Return [x, y] of the center of cell containing provided text 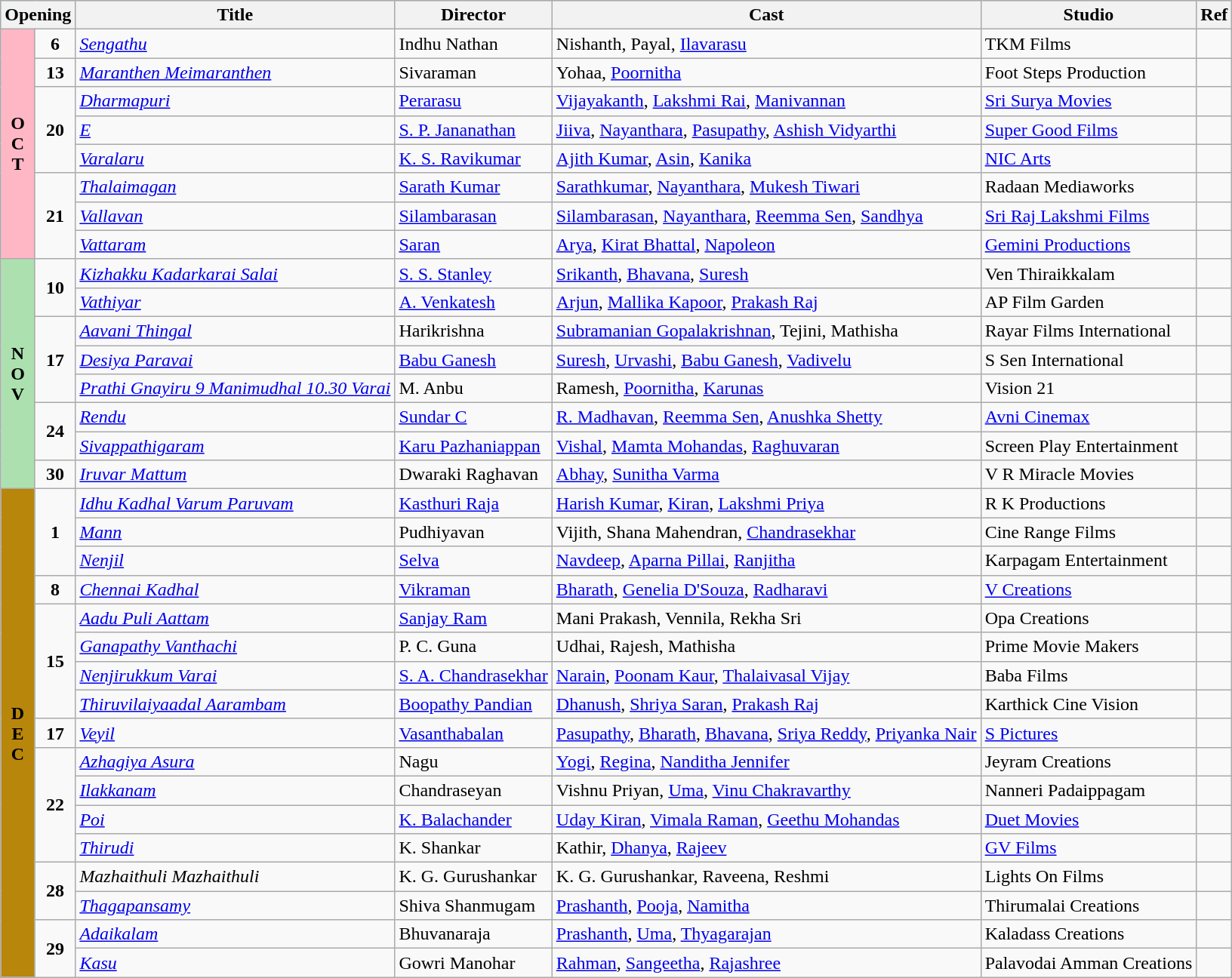
Screen Play Entertainment [1089, 446]
S. P. Jananathan [473, 130]
Vishal, Mamta Mohandas, Raghuvaran [766, 446]
Ajith Kumar, Asin, Kanika [766, 158]
Navdeep, Aparna Pillai, Ranjitha [766, 561]
30 [55, 475]
K. G. Gurushankar [473, 877]
Adaikalam [236, 934]
Poi [236, 819]
Sri Raj Lakshmi Films [1089, 216]
Thagapansamy [236, 906]
Thirudi [236, 848]
Ven Thiraikkalam [1089, 273]
Super Good Films [1089, 130]
Maranthen Meimaranthen [236, 72]
21 [55, 216]
Perarasu [473, 101]
Baba Films [1089, 675]
Nenjirukkum Varai [236, 675]
Selva [473, 561]
Cine Range Films [1089, 532]
Vasanthabalan [473, 733]
K. S. Ravikumar [473, 158]
Mani Prakash, Vennila, Rekha Sri [766, 618]
Pudhiyavan [473, 532]
TKM Films [1089, 44]
Silambarasan [473, 216]
Lights On Films [1089, 877]
Vattaram [236, 244]
Prashanth, Uma, Thyagarajan [766, 934]
Iruvar Mattum [236, 475]
Chennai Kadhal [236, 589]
Sivaraman [473, 72]
S. S. Stanley [473, 273]
Sanjay Ram [473, 618]
Shiva Shanmugam [473, 906]
Karu Pazhaniappan [473, 446]
NIC Arts [1089, 158]
S Sen International [1089, 360]
Nanneri Padaippagam [1089, 790]
Nishanth, Payal, Ilavarasu [766, 44]
Harikrishna [473, 331]
Vision 21 [1089, 389]
6 [55, 44]
Kathir, Dhanya, Rajeev [766, 848]
S. A. Chandrasekhar [473, 675]
Abhay, Sunitha Varma [766, 475]
Kasu [236, 963]
Vikraman [473, 589]
Jiiva, Nayanthara, Pasupathy, Ashish Vidyarthi [766, 130]
Thiruvilaiyaadal Aarambam [236, 704]
Kasthuri Raja [473, 503]
Veyil [236, 733]
22 [55, 804]
10 [55, 288]
Chandraseyan [473, 790]
Babu Ganesh [473, 360]
Thalaimagan [236, 187]
OCT [18, 144]
Studio [1089, 15]
Arjun, Mallika Kapoor, Prakash Raj [766, 302]
Avni Cinemax [1089, 417]
Gowri Manohar [473, 963]
Uday Kiran, Vimala Raman, Geethu Mohandas [766, 819]
S Pictures [1089, 733]
8 [55, 589]
DEC [18, 733]
Jeyram Creations [1089, 761]
Prime Movie Makers [1089, 647]
K. Balachander [473, 819]
AP Film Garden [1089, 302]
Vathiyar [236, 302]
Sarathkumar, Nayanthara, Mukesh Tiwari [766, 187]
Nenjil [236, 561]
Thirumalai Creations [1089, 906]
K. G. Gurushankar, Raveena, Reshmi [766, 877]
Vijayakanth, Lakshmi Rai, Manivannan [766, 101]
V R Miracle Movies [1089, 475]
20 [55, 130]
Title [236, 15]
Azhagiya Asura [236, 761]
Dharmapuri [236, 101]
Dhanush, Shriya Saran, Prakash Raj [766, 704]
Karthick Cine Vision [1089, 704]
Sarath Kumar [473, 187]
Sivappathigaram [236, 446]
Radaan Mediaworks [1089, 187]
Director [473, 15]
Sengathu [236, 44]
Yogi, Regina, Nanditha Jennifer [766, 761]
Gemini Productions [1089, 244]
R. Madhavan, Reemma Sen, Anushka Shetty [766, 417]
Yohaa, Poornitha [766, 72]
Ramesh, Poornitha, Karunas [766, 389]
V Creations [1089, 589]
Pasupathy, Bharath, Bhavana, Sriya Reddy, Priyanka Nair [766, 733]
Arya, Kirat Bhattal, Napoleon [766, 244]
Bhuvanaraja [473, 934]
Sundar C [473, 417]
Rahman, Sangeetha, Rajashree [766, 963]
Aavani Thingal [236, 331]
P. C. Guna [473, 647]
1 [55, 532]
K. Shankar [473, 848]
Palavodai Amman Creations [1089, 963]
Mann [236, 532]
Opening [38, 15]
Desiya Paravai [236, 360]
Sri Surya Movies [1089, 101]
Indhu Nathan [473, 44]
E [236, 130]
Rendu [236, 417]
Karpagam Entertainment [1089, 561]
Prashanth, Pooja, Namitha [766, 906]
Ilakkanam [236, 790]
Saran [473, 244]
Opa Creations [1089, 618]
Vallavan [236, 216]
Prathi Gnayiru 9 Manimudhal 10.30 Varai [236, 389]
15 [55, 661]
Suresh, Urvashi, Babu Ganesh, Vadivelu [766, 360]
R K Productions [1089, 503]
Varalaru [236, 158]
28 [55, 891]
Narain, Poonam Kaur, Thalaivasal Vijay [766, 675]
24 [55, 432]
Idhu Kadhal Varum Paruvam [236, 503]
Boopathy Pandian [473, 704]
Foot Steps Production [1089, 72]
Duet Movies [1089, 819]
Kaladass Creations [1089, 934]
Mazhaithuli Mazhaithuli [236, 877]
A. Venkatesh [473, 302]
Subramanian Gopalakrishnan, Tejini, Mathisha [766, 331]
Vishnu Priyan, Uma, Vinu Chakravarthy [766, 790]
Aadu Puli Aattam [236, 618]
Rayar Films International [1089, 331]
Bharath, Genelia D'Souza, Radharavi [766, 589]
Harish Kumar, Kiran, Lakshmi Priya [766, 503]
Udhai, Rajesh, Mathisha [766, 647]
Ref [1214, 15]
Dwaraki Raghavan [473, 475]
Silambarasan, Nayanthara, Reemma Sen, Sandhya [766, 216]
Vijith, Shana Mahendran, Chandrasekhar [766, 532]
13 [55, 72]
GV Films [1089, 848]
Ganapathy Vanthachi [236, 647]
Nagu [473, 761]
Srikanth, Bhavana, Suresh [766, 273]
Cast [766, 15]
M. Anbu [473, 389]
Kizhakku Kadarkarai Salai [236, 273]
29 [55, 949]
NOV [18, 374]
